Extract the (x, y) coordinate from the center of the cell holding the provided text.  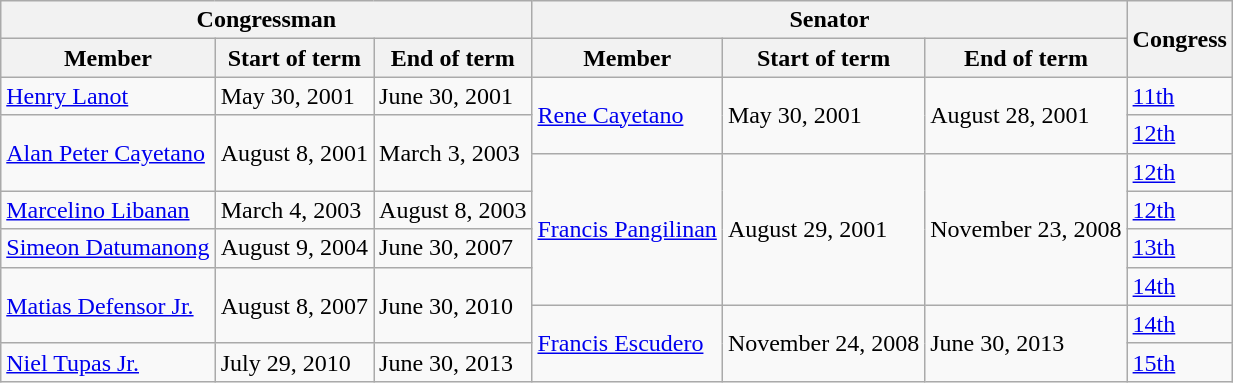
June 30, 2001 (453, 96)
August 28, 2001 (1026, 115)
July 29, 2010 (294, 362)
August 8, 2003 (453, 210)
August 9, 2004 (294, 248)
15th (1180, 362)
Congressman (266, 20)
Henry Lanot (108, 96)
13th (1180, 248)
11th (1180, 96)
Francis Pangilinan (627, 229)
March 4, 2003 (294, 210)
August 8, 2001 (294, 153)
March 3, 2003 (453, 153)
November 24, 2008 (823, 343)
November 23, 2008 (1026, 229)
Simeon Datumanong (108, 248)
Alan Peter Cayetano (108, 153)
Congress (1180, 39)
Marcelino Libanan (108, 210)
Francis Escudero (627, 343)
Niel Tupas Jr. (108, 362)
Matias Defensor Jr. (108, 305)
August 29, 2001 (823, 229)
August 8, 2007 (294, 305)
Senator (830, 20)
June 30, 2010 (453, 305)
June 30, 2007 (453, 248)
Rene Cayetano (627, 115)
